From the cell containing the given text, extract its center point as (X, Y) coordinate. 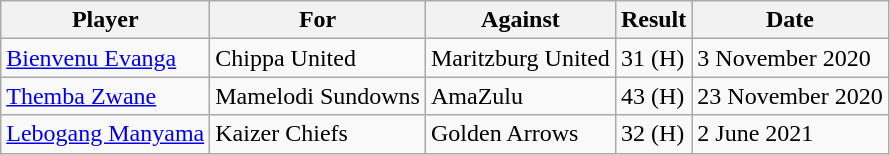
Mamelodi Sundowns (318, 96)
Result (653, 20)
For (318, 20)
Maritzburg United (520, 58)
AmaZulu (520, 96)
23 November 2020 (790, 96)
Player (106, 20)
3 November 2020 (790, 58)
31 (H) (653, 58)
Chippa United (318, 58)
Kaizer Chiefs (318, 134)
Lebogang Manyama (106, 134)
Date (790, 20)
Bienvenu Evanga (106, 58)
Against (520, 20)
2 June 2021 (790, 134)
32 (H) (653, 134)
43 (H) (653, 96)
Themba Zwane (106, 96)
Golden Arrows (520, 134)
